Capture the cell that displays the provided text and extract its [X, Y] central coordinate. 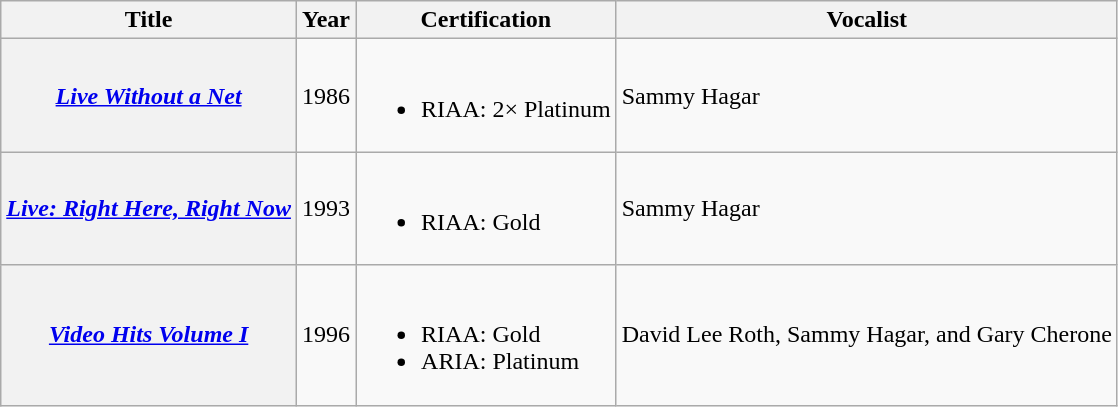
Title [149, 20]
Year [326, 20]
RIAA: Gold [486, 208]
Live: Right Here, Right Now [149, 208]
RIAA: GoldARIA: Platinum [486, 335]
Video Hits Volume I [149, 335]
1996 [326, 335]
1993 [326, 208]
RIAA: 2× Platinum [486, 96]
Vocalist [866, 20]
Live Without a Net [149, 96]
1986 [326, 96]
David Lee Roth, Sammy Hagar, and Gary Cherone [866, 335]
Certification [486, 20]
